Pinpoint the cell where the given text exists, returning its (x, y) midpoint coordinate. 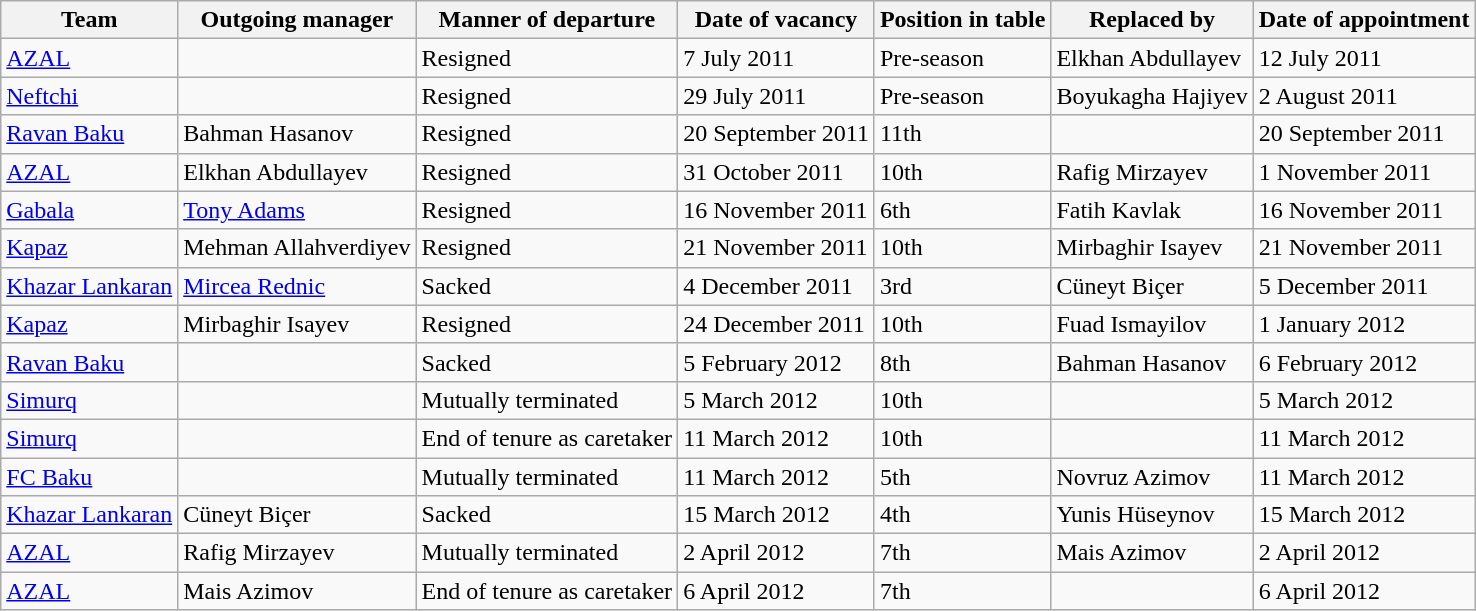
Fuad Ismayilov (1152, 324)
Yunis Hüseynov (1152, 515)
12 July 2011 (1364, 58)
Tony Adams (297, 210)
11th (962, 134)
Manner of departure (547, 20)
5th (962, 477)
Date of vacancy (776, 20)
8th (962, 362)
6 February 2012 (1364, 362)
FC Baku (90, 477)
1 November 2011 (1364, 172)
Date of appointment (1364, 20)
7 July 2011 (776, 58)
3rd (962, 286)
Gabala (90, 210)
5 December 2011 (1364, 286)
Position in table (962, 20)
4th (962, 515)
24 December 2011 (776, 324)
Replaced by (1152, 20)
Mehman Allahverdiyev (297, 248)
Novruz Azimov (1152, 477)
31 October 2011 (776, 172)
4 December 2011 (776, 286)
Mircea Rednic (297, 286)
Fatih Kavlak (1152, 210)
Team (90, 20)
Neftchi (90, 96)
Boyukagha Hajiyev (1152, 96)
6th (962, 210)
5 February 2012 (776, 362)
2 August 2011 (1364, 96)
1 January 2012 (1364, 324)
Outgoing manager (297, 20)
29 July 2011 (776, 96)
